Pinpoint the cell where the given text exists, returning its (x, y) midpoint coordinate. 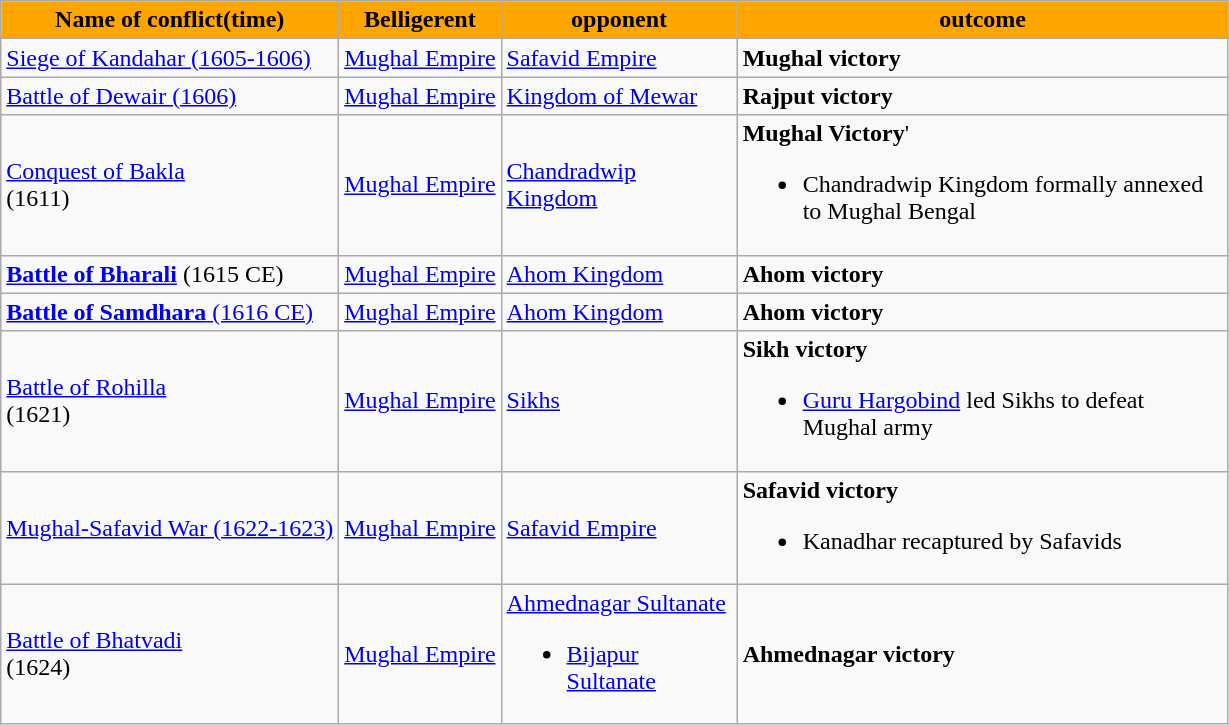
Name of conflict(time) (170, 20)
opponent (619, 20)
Safavid victoryKanadhar recaptured by Safavids (982, 528)
Mughal-Safavid War (1622-1623) (170, 528)
Kingdom of Mewar (619, 96)
Sikhs (619, 401)
Battle of Bhatvadi(1624) (170, 654)
Chandradwip Kingdom (619, 185)
Ahmednagar victory (982, 654)
Battle of Dewair (1606) (170, 96)
Battle of Bharali (1615 CE) (170, 274)
Battle of Samdhara (1616 CE) (170, 312)
Siege of Kandahar (1605-1606) (170, 58)
Ahmednagar SultanateBijapur Sultanate (619, 654)
outcome (982, 20)
Mughal Victory'Chandradwip Kingdom formally annexed to Mughal Bengal (982, 185)
Battle of Rohilla(1621) (170, 401)
Conquest of Bakla(1611) (170, 185)
Mughal victory (982, 58)
Sikh victoryGuru Hargobind led Sikhs to defeat Mughal army (982, 401)
Belligerent (420, 20)
Rajput victory (982, 96)
